Determine the [X, Y] coordinate at the center of the cell enclosing the given text.  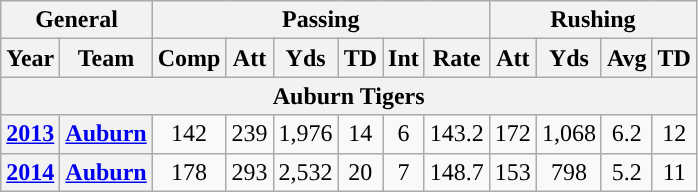
Year [30, 58]
1,976 [306, 134]
Int [404, 58]
172 [512, 134]
Rushing [592, 20]
239 [250, 134]
1,068 [568, 134]
Auburn Tigers [349, 96]
148.7 [456, 172]
Team [106, 58]
153 [512, 172]
178 [189, 172]
142 [189, 134]
2,532 [306, 172]
798 [568, 172]
143.2 [456, 134]
293 [250, 172]
2013 [30, 134]
14 [360, 134]
Passing [320, 20]
Avg [626, 58]
6.2 [626, 134]
11 [674, 172]
General [77, 20]
2014 [30, 172]
7 [404, 172]
5.2 [626, 172]
Comp [189, 58]
6 [404, 134]
Rate [456, 58]
12 [674, 134]
20 [360, 172]
